Output the [X, Y] coordinate of the center of the cell containing the given text.  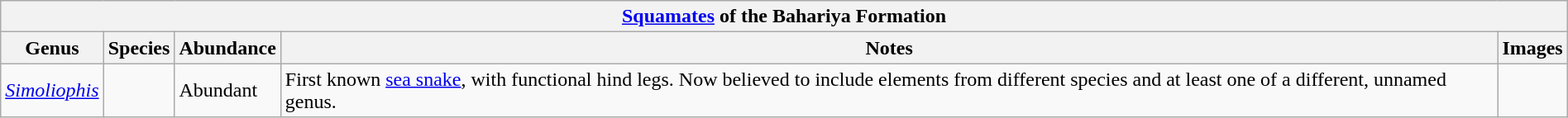
Abundant [227, 91]
Images [1532, 48]
Species [139, 48]
Squamates of the Bahariya Formation [784, 17]
Simoliophis [52, 91]
Notes [889, 48]
Abundance [227, 48]
Genus [52, 48]
